Extract the (X, Y) coordinate from the center of the cell holding the provided text.  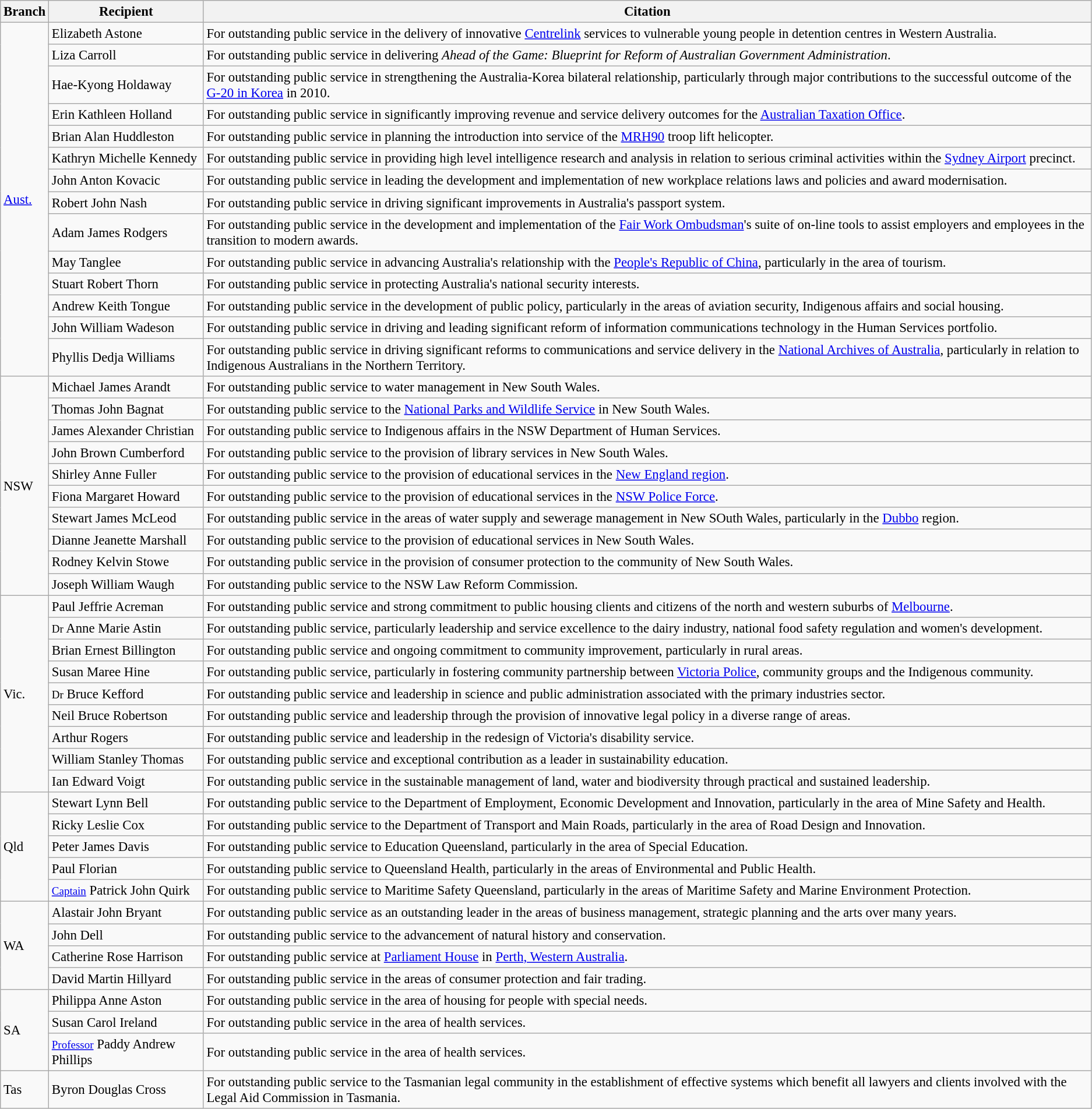
Captain Patrick John Quirk (126, 891)
Byron Douglas Cross (126, 1089)
Ricky Leslie Cox (126, 825)
For outstanding public service to Education Queensland, particularly in the area of Special Education. (647, 847)
For outstanding public service and strong commitment to public housing clients and citizens of the north and western suburbs of Melbourne. (647, 606)
For outstanding public service at Parliament House in Perth, Western Australia. (647, 956)
For outstanding public service to the provision of library services in New South Wales. (647, 453)
Adam James Rodgers (126, 232)
May Tanglee (126, 262)
Robert John Nash (126, 203)
For outstanding public service as an outstanding leader in the areas of business management, strategic planning and the arts over many years. (647, 913)
NSW (24, 486)
Susan Maree Hine (126, 672)
For outstanding public service in the sustainable management of land, water and biodiversity through practical and sustained leadership. (647, 782)
Citation (647, 12)
Hae-Kyong Holdaway (126, 85)
For outstanding public service to the provision of educational services in the NSW Police Force. (647, 497)
Dianne Jeanette Marshall (126, 541)
Peter James Davis (126, 847)
Dr Anne Marie Astin (126, 628)
For outstanding public service in protecting Australia's national security interests. (647, 284)
Branch (24, 12)
For outstanding public service in significantly improving revenue and service delivery outcomes for the Australian Taxation Office. (647, 115)
Paul Jeffrie Acreman (126, 606)
Brian Ernest Billington (126, 650)
For outstanding public service in planning the introduction into service of the MRH90 troop lift helicopter. (647, 137)
Alastair John Bryant (126, 913)
For outstanding public service and leadership in the redesign of Victoria's disability service. (647, 737)
David Martin Hillyard (126, 979)
Stewart Lynn Bell (126, 803)
SA (24, 1030)
Ian Edward Voigt (126, 782)
Philippa Anne Aston (126, 1000)
Thomas John Bagnat (126, 409)
For outstanding public service in delivering Ahead of the Game: Blueprint for Reform of Australian Government Administration. (647, 55)
For outstanding public service to the Department of Transport and Main Roads, particularly in the area of Road Design and Innovation. (647, 825)
Phyllis Dedja Williams (126, 358)
For outstanding public service and ongoing commitment to community improvement, particularly in rural areas. (647, 650)
Andrew Keith Tongue (126, 306)
Recipient (126, 12)
Catherine Rose Harrison (126, 956)
For outstanding public service and leadership in science and public administration associated with the primary industries sector. (647, 694)
Vic. (24, 694)
Neil Bruce Robertson (126, 716)
WA (24, 945)
For outstanding public service to the provision of educational services in New South Wales. (647, 541)
John William Wadeson (126, 328)
Stuart Robert Thorn (126, 284)
Rodney Kelvin Stowe (126, 563)
Paul Florian (126, 869)
James Alexander Christian (126, 431)
Liza Carroll (126, 55)
For outstanding public service and leadership through the provision of innovative legal policy in a diverse range of areas. (647, 716)
For outstanding public service to water management in New South Wales. (647, 387)
For outstanding public service in the area of housing for people with special needs. (647, 1000)
For outstanding public service in driving and leading significant reform of information communications technology in the Human Services portfolio. (647, 328)
Aust. (24, 199)
William Stanley Thomas (126, 760)
For outstanding public service in driving significant improvements in Australia's passport system. (647, 203)
John Brown Cumberford (126, 453)
For outstanding public service to Indigenous affairs in the NSW Department of Human Services. (647, 431)
For outstanding public service to the NSW Law Reform Commission. (647, 584)
Stewart James McLeod (126, 518)
Brian Alan Huddleston (126, 137)
Susan Carol Ireland (126, 1022)
John Anton Kovacic (126, 181)
For outstanding public service to the National Parks and Wildlife Service in New South Wales. (647, 409)
Arthur Rogers (126, 737)
Kathryn Michelle Kennedy (126, 159)
Michael James Arandt (126, 387)
Dr Bruce Kefford (126, 694)
Qld (24, 847)
For outstanding public service in the areas of consumer protection and fair trading. (647, 979)
For outstanding public service in advancing Australia's relationship with the People's Republic of China, particularly in the area of tourism. (647, 262)
Professor Paddy Andrew Phillips (126, 1052)
For outstanding public service and exceptional contribution as a leader in sustainability education. (647, 760)
Erin Kathleen Holland (126, 115)
For outstanding public service in the areas of water supply and sewerage management in New SOuth Wales, particularly in the Dubbo region. (647, 518)
Joseph William Waugh (126, 584)
Shirley Anne Fuller (126, 475)
For outstanding public service to Maritime Safety Queensland, particularly in the areas of Maritime Safety and Marine Environment Protection. (647, 891)
For outstanding public service to the advancement of natural history and conservation. (647, 935)
John Dell (126, 935)
For outstanding public service to the provision of educational services in the New England region. (647, 475)
Fiona Margaret Howard (126, 497)
For outstanding public service in leading the development and implementation of new workplace relations laws and policies and award modernisation. (647, 181)
Elizabeth Astone (126, 34)
For outstanding public service to Queensland Health, particularly in the areas of Environmental and Public Health. (647, 869)
For outstanding public service in the provision of consumer protection to the community of New South Wales. (647, 563)
Tas (24, 1089)
